Determine the (X, Y) coordinate at the center of the cell enclosing the given text.  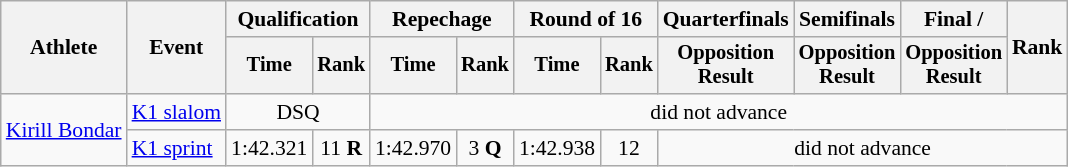
Quarterfinals (726, 19)
1:42.321 (269, 148)
Round of 16 (586, 19)
Semifinals (848, 19)
11 R (341, 148)
12 (629, 148)
Final / (954, 19)
Qualification (298, 19)
Event (176, 48)
Athlete (64, 48)
1:42.938 (557, 148)
DSQ (298, 112)
3 Q (485, 148)
Repechage (442, 19)
1:42.970 (413, 148)
Kirill Bondar (64, 130)
K1 slalom (176, 112)
K1 sprint (176, 148)
